For the text-containing cell, return its midpoint in (X, Y) coordinate format. 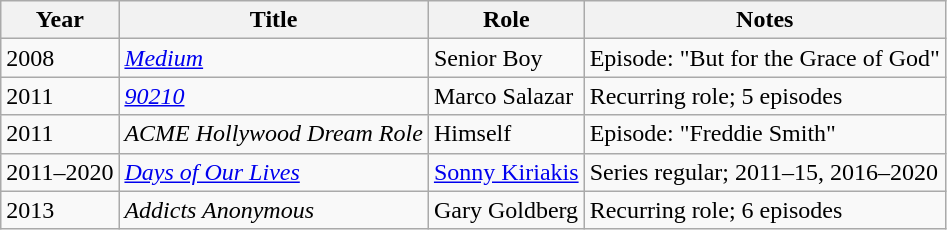
Role (506, 20)
90210 (274, 96)
Days of Our Lives (274, 172)
Sonny Kiriakis (506, 172)
ACME Hollywood Dream Role (274, 134)
Episode: "Freddie Smith" (764, 134)
Recurring role; 5 episodes (764, 96)
Episode: "But for the Grace of God" (764, 58)
Senior Boy (506, 58)
Series regular; 2011–15, 2016–2020 (764, 172)
2011–2020 (60, 172)
Addicts Anonymous (274, 210)
Himself (506, 134)
Year (60, 20)
2008 (60, 58)
Notes (764, 20)
2013 (60, 210)
Recurring role; 6 episodes (764, 210)
Marco Salazar (506, 96)
Title (274, 20)
Medium (274, 58)
Gary Goldberg (506, 210)
